From the cell containing the given text, extract its center point as [X, Y] coordinate. 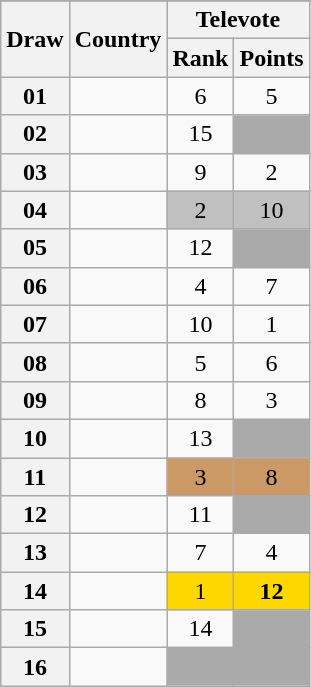
02 [35, 134]
Draw [35, 39]
Televote [238, 20]
08 [35, 362]
05 [35, 248]
16 [35, 667]
Rank [200, 58]
04 [35, 210]
06 [35, 286]
07 [35, 324]
9 [200, 172]
01 [35, 96]
Country [118, 39]
09 [35, 400]
03 [35, 172]
Points [272, 58]
